Detect which cell encompasses the target text, then output its [x, y] center coordinate. 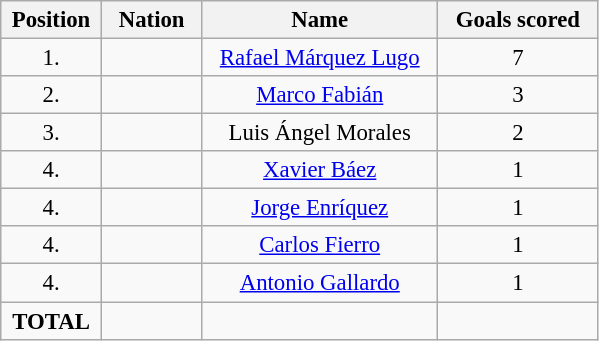
2. [52, 95]
Antonio Gallardo [320, 283]
Carlos Fierro [320, 245]
3. [52, 133]
TOTAL [52, 321]
Luis Ángel Morales [320, 133]
Jorge Enríquez [320, 208]
Goals scored [518, 20]
1. [52, 58]
7 [518, 58]
Rafael Márquez Lugo [320, 58]
2 [518, 133]
Nation [152, 20]
Name [320, 20]
3 [518, 95]
Marco Fabián [320, 95]
Position [52, 20]
Xavier Báez [320, 170]
